Return [x, y] of the center of cell containing provided text 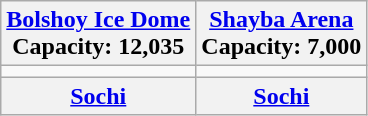
Bolshoy Ice DomeCapacity: 12,035 [98, 34]
Shayba ArenaCapacity: 7,000 [282, 34]
